Return (x, y) of the center of cell containing provided text 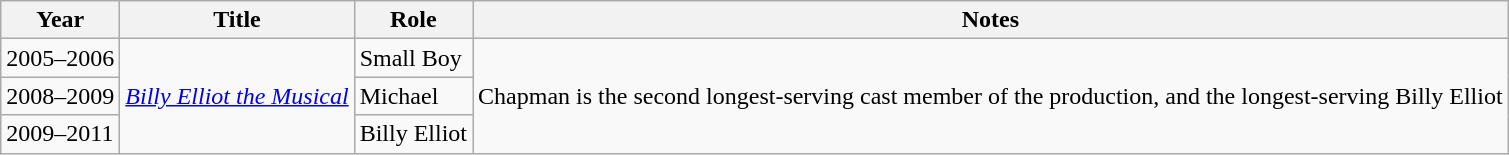
Title (237, 20)
Chapman is the second longest-serving cast member of the production, and the longest-serving Billy Elliot (991, 96)
Role (413, 20)
Billy Elliot (413, 134)
Notes (991, 20)
Michael (413, 96)
2009–2011 (60, 134)
2008–2009 (60, 96)
Year (60, 20)
Small Boy (413, 58)
Billy Elliot the Musical (237, 96)
2005–2006 (60, 58)
